Output the (X, Y) coordinate of the center of the cell containing the given text.  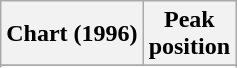
Chart (1996) (72, 34)
Peakposition (189, 34)
